Output the [X, Y] coordinate of the center of the cell containing the given text.  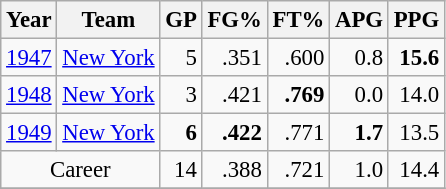
APG [360, 20]
13.5 [416, 133]
.388 [234, 170]
FT% [298, 20]
.600 [298, 58]
1.0 [360, 170]
5 [181, 58]
1947 [29, 58]
FG% [234, 20]
0.8 [360, 58]
.769 [298, 95]
14.4 [416, 170]
.422 [234, 133]
Career [80, 170]
1949 [29, 133]
Team [108, 20]
15.6 [416, 58]
1948 [29, 95]
1.7 [360, 133]
.771 [298, 133]
.351 [234, 58]
.721 [298, 170]
GP [181, 20]
Year [29, 20]
.421 [234, 95]
14.0 [416, 95]
0.0 [360, 95]
3 [181, 95]
14 [181, 170]
6 [181, 133]
PPG [416, 20]
